From the cell containing the given text, extract its center point as (X, Y) coordinate. 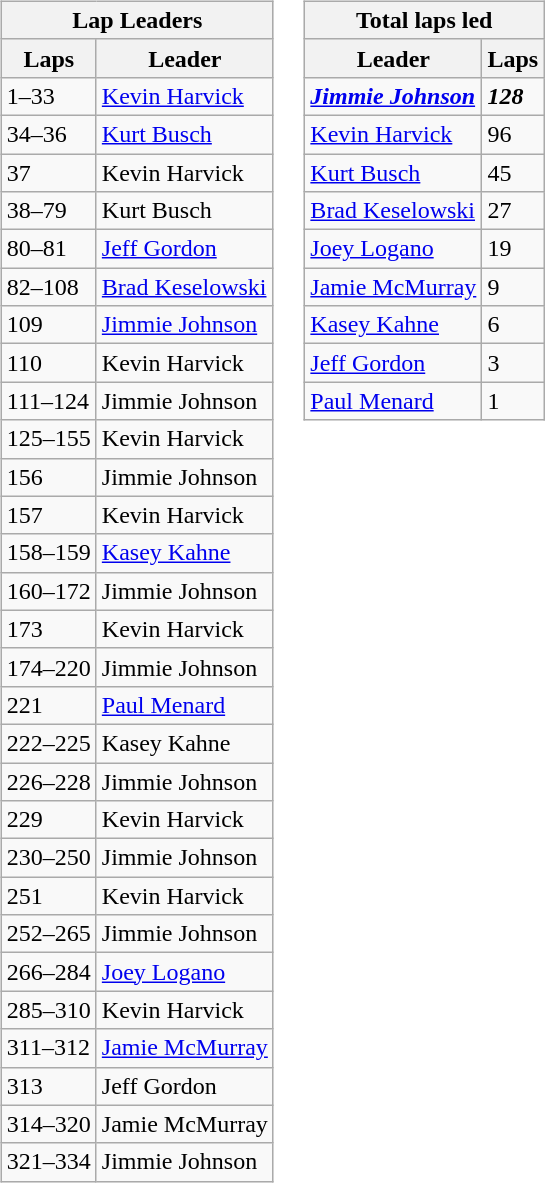
160–172 (48, 591)
266–284 (48, 972)
285–310 (48, 1010)
221 (48, 705)
6 (513, 325)
1–33 (48, 96)
82–108 (48, 287)
80–81 (48, 249)
Lap Leaders (137, 20)
34–36 (48, 134)
229 (48, 820)
157 (48, 515)
226–228 (48, 781)
109 (48, 325)
311–312 (48, 1048)
251 (48, 896)
96 (513, 134)
45 (513, 173)
128 (513, 96)
Total laps led (424, 20)
230–250 (48, 858)
27 (513, 211)
158–159 (48, 553)
37 (48, 173)
314–320 (48, 1124)
19 (513, 249)
9 (513, 287)
222–225 (48, 743)
174–220 (48, 667)
38–79 (48, 211)
173 (48, 629)
313 (48, 1086)
110 (48, 363)
1 (513, 401)
111–124 (48, 401)
252–265 (48, 934)
125–155 (48, 439)
3 (513, 363)
156 (48, 477)
321–334 (48, 1162)
